From the cell containing the given text, extract its center point as [x, y] coordinate. 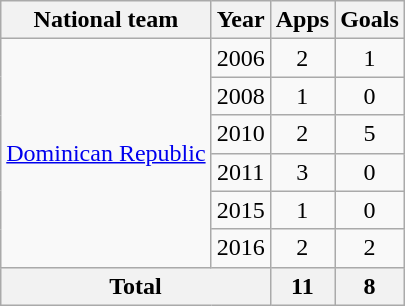
2016 [240, 248]
8 [370, 286]
Year [240, 20]
Goals [370, 20]
3 [302, 172]
11 [302, 286]
2010 [240, 134]
5 [370, 134]
2015 [240, 210]
Dominican Republic [106, 153]
Apps [302, 20]
2008 [240, 96]
2011 [240, 172]
Total [136, 286]
2006 [240, 58]
National team [106, 20]
